From the cell containing the given text, extract its center point as (x, y) coordinate. 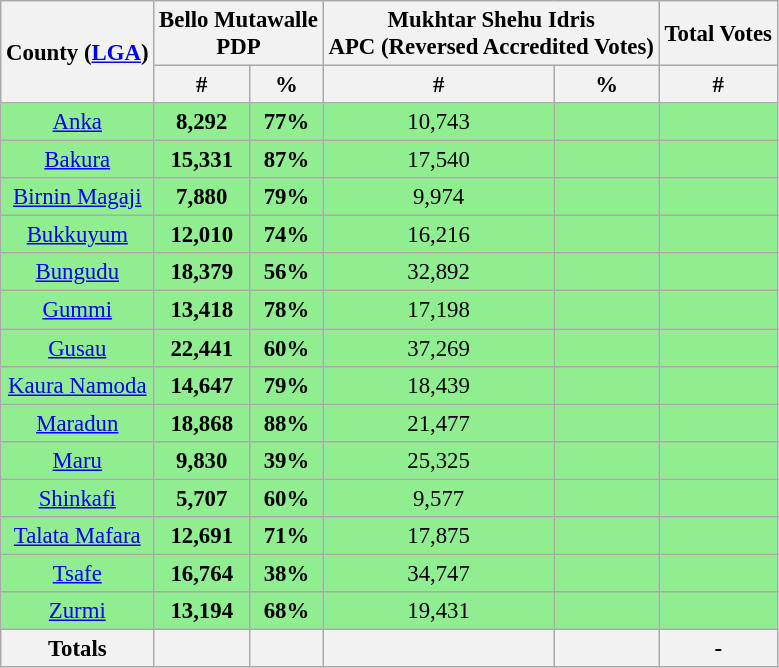
15,331 (202, 160)
10,743 (438, 122)
Gusau (78, 348)
Bello MutawallePDP (238, 34)
Talata Mafara (78, 536)
12,010 (202, 235)
56% (287, 273)
Bukkuyum (78, 235)
18,868 (202, 423)
- (718, 648)
Shinkafi (78, 498)
Gummi (78, 310)
Maradun (78, 423)
68% (287, 611)
17,198 (438, 310)
18,379 (202, 273)
8,292 (202, 122)
13,418 (202, 310)
7,880 (202, 197)
Total Votes (718, 34)
32,892 (438, 273)
21,477 (438, 423)
Tsafe (78, 573)
39% (287, 460)
37,269 (438, 348)
74% (287, 235)
Birnin Magaji (78, 197)
14,647 (202, 385)
Bungudu (78, 273)
County (LGA) (78, 52)
Anka (78, 122)
9,830 (202, 460)
Maru (78, 460)
Zurmi (78, 611)
77% (287, 122)
5,707 (202, 498)
87% (287, 160)
Totals (78, 648)
12,691 (202, 536)
78% (287, 310)
9,974 (438, 197)
17,875 (438, 536)
16,216 (438, 235)
71% (287, 536)
9,577 (438, 498)
34,747 (438, 573)
17,540 (438, 160)
Bakura (78, 160)
Mukhtar Shehu IdrisAPC (Reversed Accredited Votes) (491, 34)
25,325 (438, 460)
18,439 (438, 385)
38% (287, 573)
13,194 (202, 611)
Kaura Namoda (78, 385)
19,431 (438, 611)
16,764 (202, 573)
88% (287, 423)
22,441 (202, 348)
